Return [X, Y] of the center of cell containing provided text 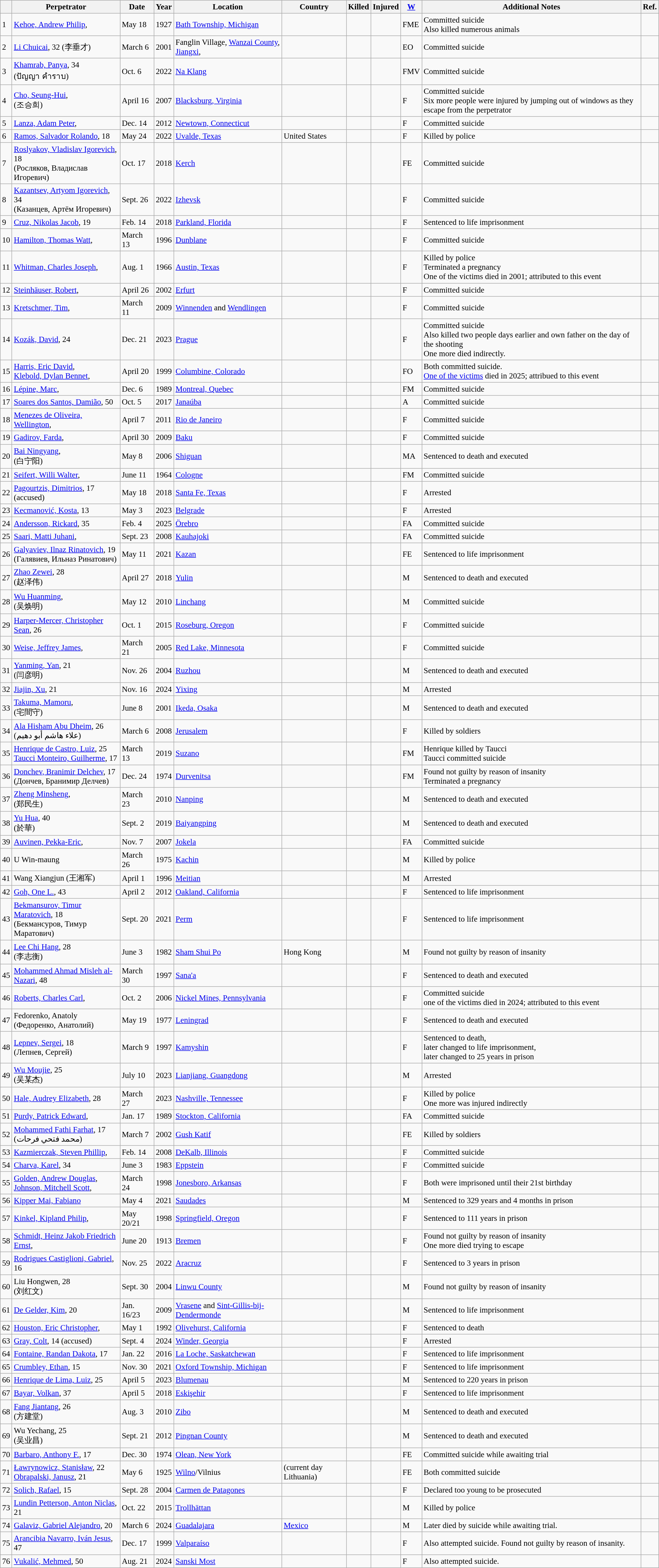
Kazantsev, Artyom Igorevich, 34 (Казанцев, Артём Игоревич) [66, 200]
Hamilton, Thomas Watt, [66, 240]
Auvinen, Pekka-Eric, [66, 842]
Nanping [228, 799]
Jonesboro, Arkansas [228, 1183]
Oct. 17 [137, 163]
48 [6, 1047]
Ruzhou [228, 671]
59 [6, 1264]
39 [6, 842]
EO [412, 47]
Wu Moujie, 25 (吴某杰) [66, 1075]
Nickel Mines, Pennsylvania [228, 998]
41 [6, 878]
Barbaro, Anthony F., 17 [66, 1454]
March 27 [137, 1099]
Oakland, California [228, 892]
May 8 [137, 456]
Eskişehir [228, 1393]
62 [6, 1328]
Dec. 30 [137, 1454]
60 [6, 1287]
May 6 [137, 1472]
Kehoe, Andrew Philip, [66, 25]
70 [6, 1454]
61 [6, 1310]
June 8 [137, 708]
Springfield, Oregon [228, 1218]
68 [6, 1412]
Perpetrator [66, 7]
Kipper Mai, Fabiano [66, 1201]
April 16 [137, 100]
66 [6, 1380]
Henrique de Lima, Luiz, 25 [66, 1380]
Both committed suicide [532, 1472]
March 23 [137, 799]
1913 [164, 1241]
65 [6, 1367]
Schmidt, Heinz Jakob Friedrich Ernst, [66, 1241]
Meitian [228, 878]
Jan. 16/23 [137, 1310]
Charva, Karel, 34 [66, 1165]
27 [6, 578]
Fontaine, Randan Dakota, 17 [66, 1354]
Galaviz, Gabriel Alejandro, 20 [66, 1526]
Sanski Most [228, 1561]
Fang Jiantang, 26 (方建堂) [66, 1412]
2016 [164, 1354]
Lepnev, Sergei, 18 (Лепнев, Сергей) [66, 1047]
A [412, 402]
Rio de Janeiro [228, 420]
Bayar, Volkan, 37 [66, 1393]
32 [6, 689]
75 [6, 1544]
Sentenced to 329 years and 4 months in prison [532, 1201]
50 [6, 1099]
Bremen [228, 1241]
Aug. 3 [137, 1412]
Sana'a [228, 975]
Whitman, Charles Joseph, [66, 267]
9 [6, 222]
Saudades [228, 1201]
Jan. 22 [137, 1354]
Found not guilty by reason of insanityTerminated a pregnancy [532, 776]
Aracruz [228, 1264]
Feb. 4 [137, 524]
Dunblane [228, 240]
Committed suicide Also killed numerous animals [532, 25]
Nov. 25 [137, 1264]
Mohammed Ahmad Misleh al-Nazari, 48 [66, 975]
Jiajin, Xu, 21 [66, 689]
37 [6, 799]
Cho, Seung-Hui, (조승희) [66, 100]
Baiyangping [228, 824]
21 [6, 475]
Sentenced to death, later changed to life imprisonment,later changed to 25 years in prison [532, 1047]
Sentenced to death [532, 1328]
69 [6, 1436]
March 30 [137, 975]
Oct. 5 [137, 402]
24 [6, 524]
Killed by policeOne more was injured indirectly [532, 1099]
46 [6, 998]
April 27 [137, 578]
Sept. 20 [137, 920]
29 [6, 625]
13 [6, 308]
20 [6, 456]
Houston, Eric Christopher, [66, 1328]
Columbine, Colorado [228, 371]
Yixing [228, 689]
Ikeda, Osaka [228, 708]
Lanza, Adam Peter, [66, 123]
Jerusalem [228, 731]
Bekmansurov, Timur Maratovich, 18 (Бекмансуров, Тимур Маратович) [66, 920]
Seifert, Willi Walter, [66, 475]
Baku [228, 438]
26 [6, 555]
Sept. 4 [137, 1341]
2017 [164, 402]
Leningrad [228, 1020]
Sept. 2 [137, 824]
(current day Lithuania) [314, 1472]
Dec. 17 [137, 1544]
Linchang [228, 602]
Gray, Colt, 14 (accused) [66, 1341]
Roslyakov, Vladislav Igorevich, 18 (Росляков, Владислав Игоревич) [66, 163]
67 [6, 1393]
63 [6, 1341]
Parkland, Florida [228, 222]
Gush Katif [228, 1134]
18 [6, 420]
23 [6, 511]
Bai Ningyang, (白宁阳) [66, 456]
Ala Hisham Abu Dheim, 26 (علاء هاشم أبو دهيم) [66, 731]
Mexico [314, 1526]
Additional Notes [532, 7]
4 [6, 100]
Bath Township, Michigan [228, 25]
Ref. [650, 7]
Soares dos Santos, Damião, 50 [66, 402]
Perm [228, 920]
Izhevsk [228, 200]
April 30 [137, 438]
30 [6, 648]
44 [6, 952]
June 11 [137, 475]
Trollhättan [228, 1508]
Kazmierczak, Steven Phillip, [66, 1152]
Winder, Georgia [228, 1341]
W [412, 7]
Kretschmer, Tim, [66, 308]
54 [6, 1165]
72 [6, 1490]
Hale, Audrey Elizabeth, 28 [66, 1099]
42 [6, 892]
May 4 [137, 1201]
Committed suicide Six more people were injured by jumping out of windows as they escape from the perpetrator [532, 100]
Purdy, Patrick Edward, [66, 1117]
2011 [164, 420]
May 11 [137, 555]
56 [6, 1201]
FME [412, 25]
Zibo [228, 1412]
FO [412, 371]
Aug. 1 [137, 267]
Kecmanović, Kosta, 13 [66, 511]
Goh, One L., 43 [66, 892]
17 [6, 402]
May 20/21 [137, 1218]
Oxford Township, Michigan [228, 1367]
Henrique killed by Taucci Taucci committed suicide [532, 753]
6 [6, 136]
64 [6, 1354]
Liu Hongwen, 28 (刘红文) [66, 1287]
March 26 [137, 860]
Zheng Minsheng, (郑民生) [66, 799]
Janaúba [228, 402]
Linwu County [228, 1287]
Shiguan [228, 456]
Jan. 17 [137, 1117]
Ławrynowicz, Stanisław, 22 Obrapalski, Janusz, 21 [66, 1472]
Eppstein [228, 1165]
MA [412, 456]
1977 [164, 1020]
May 1 [137, 1328]
Kauhajoki [228, 537]
8 [6, 200]
Golden, Andrew Douglas, Johnson, Mitchell Scott, [66, 1183]
Valparaíso [228, 1544]
Oct. 2 [137, 998]
Killed [359, 7]
16 [6, 389]
Lee Chi Hang, 28 (李志衡) [66, 952]
Sept. 26 [137, 200]
July 10 [137, 1075]
Wu Huanming, (吴焕明) [66, 602]
12 [6, 290]
Weise, Jeffrey James, [66, 648]
May 3 [137, 511]
Both were imprisoned until their 21st birthday [532, 1183]
Dec. 14 [137, 123]
Oct. 1 [137, 625]
May 19 [137, 1020]
74 [6, 1526]
Winnenden and Wendlingen [228, 308]
Andersson, Rickard, 35 [66, 524]
Ramos, Salvador Rolando, 18 [66, 136]
Oct. 22 [137, 1508]
June 20 [137, 1241]
Fanglin Village, Wanzai County, Jiangxi, [228, 47]
Injured [386, 7]
April 1 [137, 878]
Dec. 24 [137, 776]
Cruz, Nikolas Jacob, 19 [66, 222]
1 [6, 25]
Committed suicide while awaiting trial [532, 1454]
Later died by suicide while awaiting trial. [532, 1526]
Suzano [228, 753]
Pagourtzis, Dimitrios, 17 (accused) [66, 493]
Solich, Rafael, 15 [66, 1490]
Sentenced to 111 years in prison [532, 1218]
19 [6, 438]
Jokela [228, 842]
31 [6, 671]
34 [6, 731]
Nov. 30 [137, 1367]
1966 [164, 267]
Mohammed Fathi Farhat, 17 (محمد فتحي فرحات) [66, 1134]
Blacksburg, Virginia [228, 100]
Yanming, Yan, 21 (闫彦明) [66, 671]
Nov. 7 [137, 842]
Dec. 21 [137, 339]
Lépine, Marc, [66, 389]
Na Klang [228, 72]
1925 [164, 1472]
March 9 [137, 1047]
7 [6, 163]
57 [6, 1218]
Sept. 28 [137, 1490]
58 [6, 1241]
Red Lake, Minnesota [228, 648]
Location [228, 7]
43 [6, 920]
Carmen de Patagones [228, 1490]
Yu Hua, 40 (於華) [66, 824]
45 [6, 975]
47 [6, 1020]
Sept. 23 [137, 537]
March 21 [137, 648]
Sentenced to 3 years in prison [532, 1264]
Menezes de Oliveira, Wellington, [66, 420]
Wang Xiangjun (王湘军) [66, 878]
Sentenced to 220 years in prison [532, 1380]
33 [6, 708]
51 [6, 1117]
Harper-Mercer, Christopher Sean, 26 [66, 625]
Oct. 6 [137, 72]
Li Chuicai, 32 (李垂才) [66, 47]
Lianjiang, Guangdong [228, 1075]
Wilno/Vilnius [228, 1472]
Montreal, Quebec [228, 389]
71 [6, 1472]
11 [6, 267]
Erfurt [228, 290]
Dec. 6 [137, 389]
2 [6, 47]
53 [6, 1152]
15 [6, 371]
Harris, Eric David, Klebold, Dylan Bennet, [66, 371]
Olivehurst, California [228, 1328]
1992 [164, 1328]
Stockton, California [228, 1117]
Guadalajara [228, 1526]
Newtown, Connecticut [228, 123]
Vukalić, Mehmed, 50 [66, 1561]
Yulin [228, 578]
Vrasene and Sint-Gillis-bij-Dendermonde [228, 1310]
38 [6, 824]
Committed suicideAlso killed two people days earlier and own father on the day of the shooting One more died indirectly. [532, 339]
5 [6, 123]
1982 [164, 952]
Declared too young to be prosecuted [532, 1490]
Kazan [228, 555]
Also attempted suicide. [532, 1561]
Hong Kong [314, 952]
36 [6, 776]
49 [6, 1075]
Date [137, 7]
De Gelder, Kim, 20 [66, 1310]
Also attempted suicide. Found not guilty by reason of insanity. [532, 1544]
Zhao Zewei, 28 (赵泽伟) [66, 578]
FMV [412, 72]
Nashville, Tennessee [228, 1099]
Pingnan County [228, 1436]
May 24 [137, 136]
Örebro [228, 524]
10 [6, 240]
March 11 [137, 308]
Gadirov, Farda, [66, 438]
Blumenau [228, 1380]
March 24 [137, 1183]
Takuma, Mamoru, (宅間守) [66, 708]
Kinkel, Kipland Philip, [66, 1218]
Uvalde, Texas [228, 136]
Henrique de Castro, Luiz, 25 Taucci Monteiro, Guilherme, 17 [66, 753]
U Win-maung [66, 860]
Saari, Matti Juhani, [66, 537]
April 2 [137, 892]
Arancibia Navarro, Iván Jesus, 47 [66, 1544]
22 [6, 493]
Sept. 21 [137, 1436]
Both committed suicide. One of the victims died in 2025; attribued to this event [532, 371]
Steinhäuser, Robert, [66, 290]
Lundin Petterson, Anton Niclas, 21 [66, 1508]
Kachin [228, 860]
Durvenitsa [228, 776]
Santa Fe, Texas [228, 493]
La Loche, Saskatchewan [228, 1354]
35 [6, 753]
Crumbley, Ethan, 15 [66, 1367]
Rodrigues Castiglioni, Gabriel, 16 [66, 1264]
Donchev, Branimir Delchev, 17 (Дончев, Бранимир Делчев) [66, 776]
Sept. 30 [137, 1287]
52 [6, 1134]
1964 [164, 475]
3 [6, 72]
April 20 [137, 371]
Committed suicide one of the victims died in 2024; attributed to this event [532, 998]
2025 [164, 524]
May 12 [137, 602]
Khamrab, Panya, 34 (ปัญญา คำราบ) [66, 72]
United States [314, 136]
76 [6, 1561]
73 [6, 1508]
Sham Shui Po [228, 952]
1927 [164, 25]
2005 [164, 648]
Country [314, 7]
Austin, Texas [228, 267]
Nov. 26 [137, 671]
14 [6, 339]
Prague [228, 339]
Year [164, 7]
1983 [164, 1165]
55 [6, 1183]
Found not guilty by reason of insanityOne more died trying to escape [532, 1241]
Kozák, David, 24 [66, 339]
25 [6, 537]
March 7 [137, 1134]
Nov. 16 [137, 689]
Kerch [228, 163]
Killed by police Terminated a pregnancy One of the victims died in 2001; attributed to this event [532, 267]
Roberts, Charles Carl, [66, 998]
April 26 [137, 290]
Wu Yechang, 25 (吴业昌) [66, 1436]
Cologne [228, 475]
1975 [164, 860]
Fedorenko, Anatoly (Федоренко, Анатолий) [66, 1020]
April 7 [137, 420]
Olean, New York [228, 1454]
Belgrade [228, 511]
DeKalb, Illinois [228, 1152]
Aug. 21 [137, 1561]
Galyaviev, Ilnaz Rinatovich, 19 (Галявиев, Ильназ Ринатович) [66, 555]
40 [6, 860]
Roseburg, Oregon [228, 625]
28 [6, 602]
Kamyshin [228, 1047]
